Scan for the cell matching the given text and deliver its (X, Y) coordinate at center. 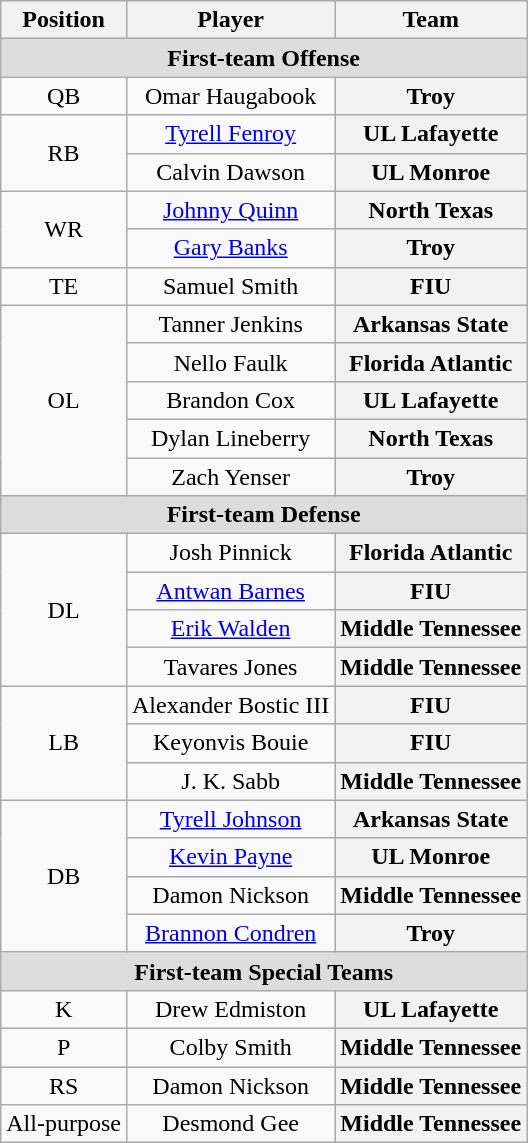
K (64, 1009)
RS (64, 1085)
OL (64, 400)
Desmond Gee (230, 1124)
Calvin Dawson (230, 172)
Tanner Jenkins (230, 324)
Johnny Quinn (230, 210)
Keyonvis Bouie (230, 743)
Position (64, 20)
Samuel Smith (230, 286)
Zach Yenser (230, 477)
LB (64, 743)
Erik Walden (230, 629)
Brannon Condren (230, 933)
Omar Haugabook (230, 96)
QB (64, 96)
First-team Defense (264, 515)
Tyrell Johnson (230, 819)
Antwan Barnes (230, 591)
Colby Smith (230, 1047)
Josh Pinnick (230, 553)
WR (64, 229)
Tyrell Fenroy (230, 134)
First-team Special Teams (264, 971)
All-purpose (64, 1124)
Tavares Jones (230, 667)
Gary Banks (230, 248)
First-team Offense (264, 58)
DB (64, 876)
J. K. Sabb (230, 781)
Kevin Payne (230, 857)
Team (431, 20)
Drew Edmiston (230, 1009)
Brandon Cox (230, 400)
P (64, 1047)
Nello Faulk (230, 362)
Player (230, 20)
DL (64, 610)
Dylan Lineberry (230, 438)
Alexander Bostic III (230, 705)
TE (64, 286)
RB (64, 153)
